Return [X, Y] of the center of cell containing provided text 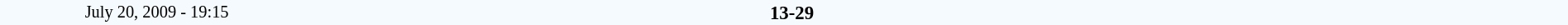
13-29 [791, 12]
July 20, 2009 - 19:15 [157, 12]
